Search for the cell housing the specified text and yield its (x, y) center coordinate. 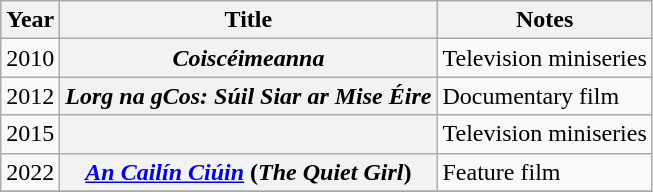
2022 (30, 172)
Coiscéimeanna (248, 58)
An Cailín Ciúin (The Quiet Girl) (248, 172)
Feature film (544, 172)
Documentary film (544, 96)
Notes (544, 20)
2010 (30, 58)
Year (30, 20)
2015 (30, 134)
2012 (30, 96)
Lorg na gCos: Súil Siar ar Mise Éire (248, 96)
Title (248, 20)
